Scan for the cell matching the given text and deliver its (X, Y) coordinate at center. 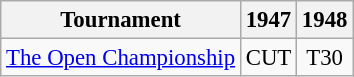
T30 (325, 58)
1948 (325, 20)
Tournament (121, 20)
The Open Championship (121, 58)
CUT (268, 58)
1947 (268, 20)
